Determine the [x, y] coordinate at the center of the cell enclosing the given text.  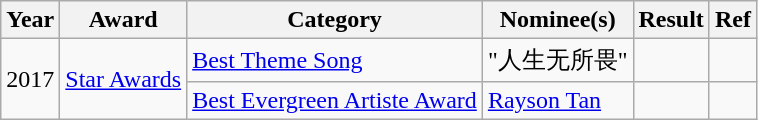
Result [671, 20]
Ref [732, 20]
Best Theme Song [335, 60]
Category [335, 20]
2017 [30, 80]
Nominee(s) [558, 20]
Star Awards [124, 80]
Best Evergreen Artiste Award [335, 100]
"人生无所畏" [558, 60]
Award [124, 20]
Rayson Tan [558, 100]
Year [30, 20]
